From the cell containing the given text, extract its center point as (X, Y) coordinate. 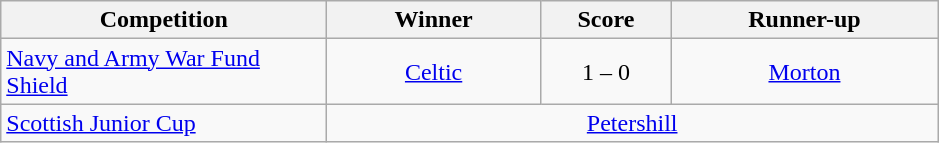
Celtic (434, 72)
Scottish Junior Cup (164, 123)
Competition (164, 20)
Runner-up (804, 20)
Navy and Army War Fund Shield (164, 72)
Morton (804, 72)
Petershill (632, 123)
1 – 0 (606, 72)
Winner (434, 20)
Score (606, 20)
